Return the (X, Y) coordinate for the center point of the cell that contains the specified text.  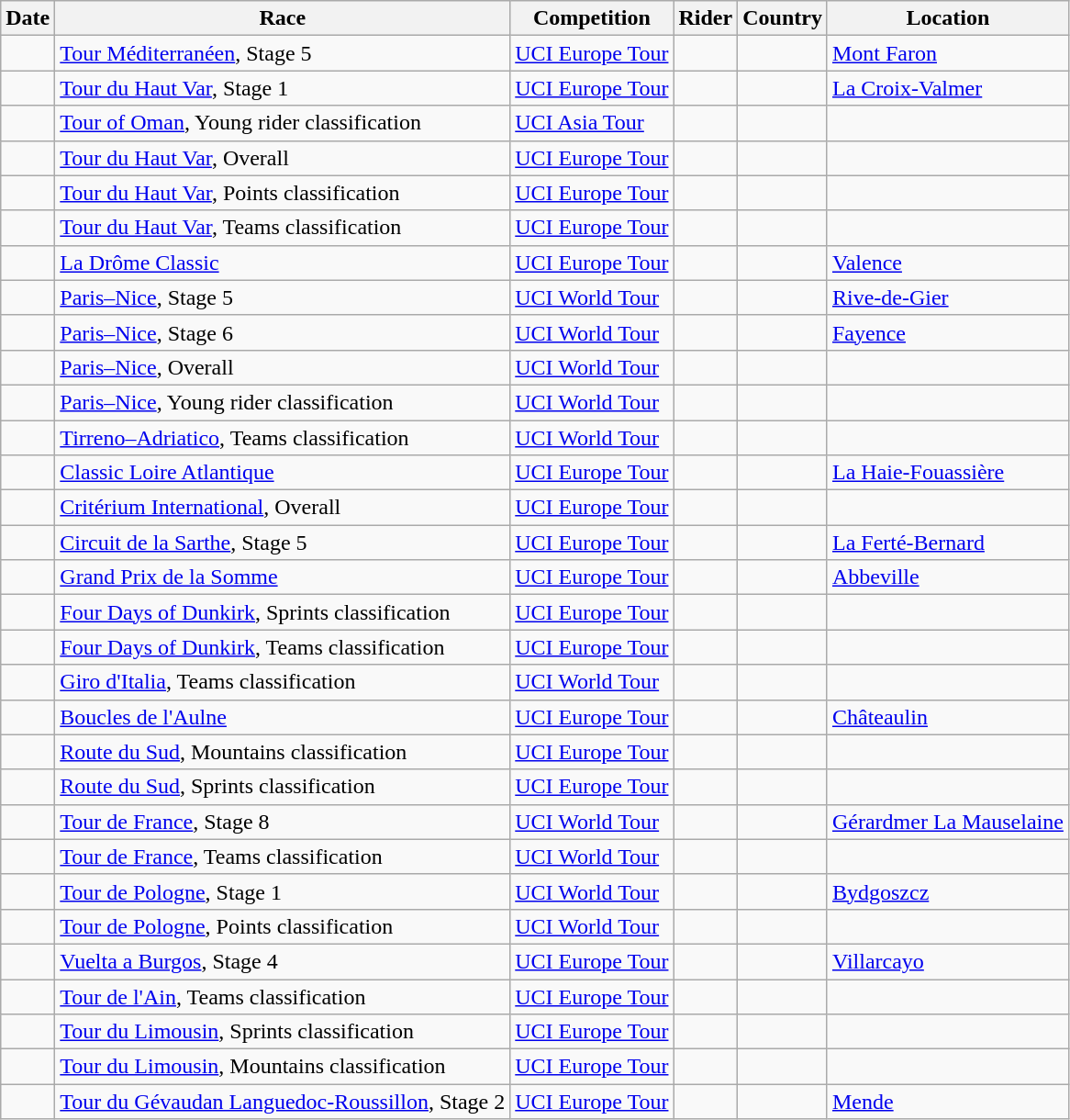
Rider (706, 18)
Tour du Haut Var, Stage 1 (283, 88)
Boucles de l'Aulne (283, 717)
Route du Sud, Sprints classification (283, 787)
Grand Prix de la Somme (283, 577)
Race (283, 18)
Circuit de la Sarthe, Stage 5 (283, 543)
Competition (592, 18)
Châteaulin (947, 717)
Country (783, 18)
La Ferté-Bernard (947, 543)
Paris–Nice, Stage 6 (283, 332)
Tour du Limousin, Mountains classification (283, 1067)
Mende (947, 1102)
Tour de France, Teams classification (283, 857)
Tour du Haut Var, Points classification (283, 193)
Tour de l'Ain, Teams classification (283, 996)
Giro d'Italia, Teams classification (283, 682)
Tour of Oman, Young rider classification (283, 123)
Valence (947, 263)
Paris–Nice, Young rider classification (283, 402)
Mont Faron (947, 53)
Tour du Limousin, Sprints classification (283, 1032)
Tour du Haut Var, Overall (283, 158)
La Haie-Fouassière (947, 473)
Route du Sud, Mountains classification (283, 752)
Date (28, 18)
Bydgoszcz (947, 891)
Critérium International, Overall (283, 508)
Vuelta a Burgos, Stage 4 (283, 961)
La Drôme Classic (283, 263)
La Croix-Valmer (947, 88)
Four Days of Dunkirk, Teams classification (283, 647)
Location (947, 18)
Paris–Nice, Stage 5 (283, 297)
Tour du Haut Var, Teams classification (283, 228)
Paris–Nice, Overall (283, 367)
Four Days of Dunkirk, Sprints classification (283, 612)
Abbeville (947, 577)
Villarcayo (947, 961)
Fayence (947, 332)
Classic Loire Atlantique (283, 473)
Gérardmer La Mauselaine (947, 822)
Tour du Gévaudan Languedoc-Roussillon, Stage 2 (283, 1102)
Tour de Pologne, Points classification (283, 926)
Rive-de-Gier (947, 297)
Tour de France, Stage 8 (283, 822)
Tour de Pologne, Stage 1 (283, 891)
Tour Méditerranéen, Stage 5 (283, 53)
Tirreno–Adriatico, Teams classification (283, 438)
UCI Asia Tour (592, 123)
